Find where the given text appears and provide that cell's center as (X, Y) coordinate. 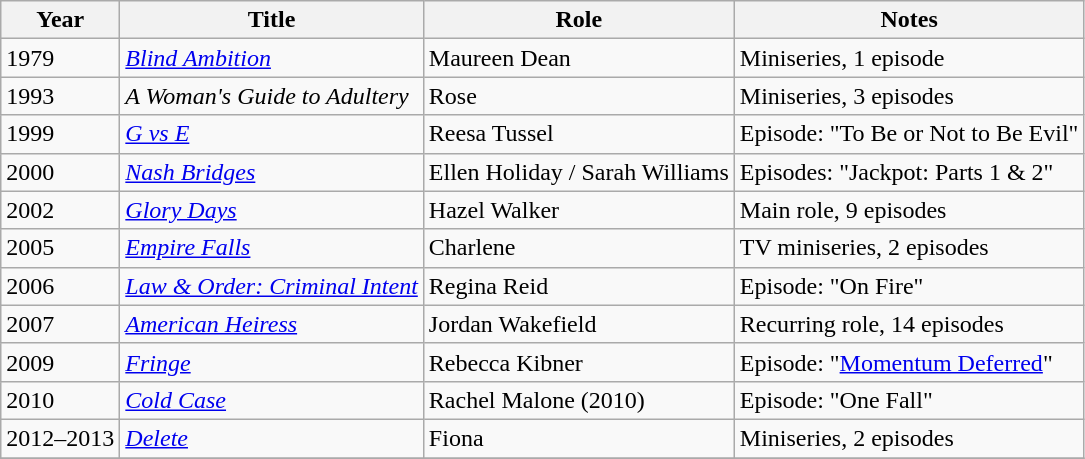
1979 (60, 58)
Rachel Malone (2010) (578, 400)
Law & Order: Criminal Intent (272, 286)
Blind Ambition (272, 58)
Ellen Holiday / Sarah Williams (578, 172)
G vs E (272, 134)
Empire Falls (272, 248)
Episode: "On Fire" (909, 286)
Recurring role, 14 episodes (909, 324)
TV miniseries, 2 episodes (909, 248)
2000 (60, 172)
American Heiress (272, 324)
Hazel Walker (578, 210)
Role (578, 20)
Episodes: "Jackpot: Parts 1 & 2" (909, 172)
2007 (60, 324)
Episode: "To Be or Not to Be Evil" (909, 134)
Episode: "Momentum Deferred" (909, 362)
Rebecca Kibner (578, 362)
Charlene (578, 248)
2012–2013 (60, 438)
2005 (60, 248)
2006 (60, 286)
Cold Case (272, 400)
A Woman's Guide to Adultery (272, 96)
Year (60, 20)
Rose (578, 96)
Miniseries, 1 episode (909, 58)
Fiona (578, 438)
Episode: "One Fall" (909, 400)
Miniseries, 3 episodes (909, 96)
Regina Reid (578, 286)
Reesa Tussel (578, 134)
Delete (272, 438)
Main role, 9 episodes (909, 210)
Miniseries, 2 episodes (909, 438)
Jordan Wakefield (578, 324)
Title (272, 20)
2009 (60, 362)
Glory Days (272, 210)
2010 (60, 400)
2002 (60, 210)
Fringe (272, 362)
1999 (60, 134)
Notes (909, 20)
Maureen Dean (578, 58)
1993 (60, 96)
Nash Bridges (272, 172)
